Search for the cell housing the specified text and yield its [x, y] center coordinate. 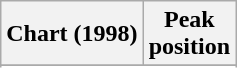
Chart (1998) [72, 34]
Peakposition [189, 34]
